Locate the cell with the specified text and output its (X, Y) center coordinate. 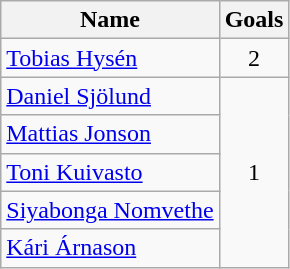
Mattias Jonson (110, 134)
Goals (254, 20)
Siyabonga Nomvethe (110, 210)
2 (254, 58)
Name (110, 20)
Toni Kuivasto (110, 172)
1 (254, 172)
Tobias Hysén (110, 58)
Daniel Sjölund (110, 96)
Kári Árnason (110, 248)
